Identify which cell holds the provided text, then report its [X, Y] central coordinate. 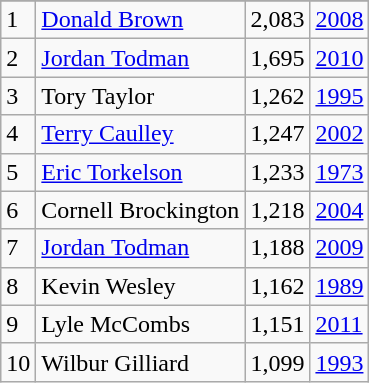
2,083 [278, 20]
2008 [340, 20]
1,099 [278, 362]
10 [18, 362]
1,262 [278, 96]
Lyle McCombs [140, 324]
1,188 [278, 248]
2009 [340, 248]
1,247 [278, 134]
1,233 [278, 172]
2010 [340, 58]
2 [18, 58]
1993 [340, 362]
Eric Torkelson [140, 172]
Kevin Wesley [140, 286]
2011 [340, 324]
2002 [340, 134]
3 [18, 96]
1,218 [278, 210]
8 [18, 286]
Tory Taylor [140, 96]
7 [18, 248]
2004 [340, 210]
6 [18, 210]
Donald Brown [140, 20]
1,151 [278, 324]
4 [18, 134]
1 [18, 20]
Terry Caulley [140, 134]
5 [18, 172]
9 [18, 324]
Cornell Brockington [140, 210]
Wilbur Gilliard [140, 362]
1,162 [278, 286]
1973 [340, 172]
1989 [340, 286]
1,695 [278, 58]
1995 [340, 96]
